Provide the (x, y) coordinate of the cell's center where the given text is located.  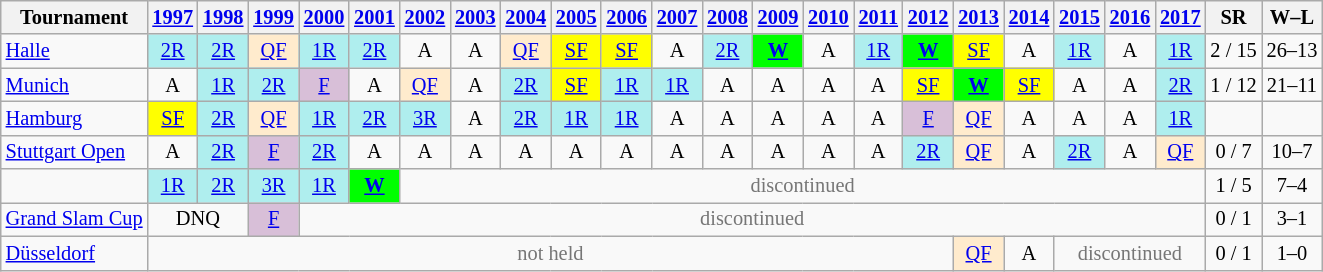
21–11 (1292, 85)
1998 (223, 17)
2000 (324, 17)
DNQ (198, 219)
2005 (576, 17)
26–13 (1292, 51)
2 / 15 (1234, 51)
Düsseldorf (74, 253)
2007 (677, 17)
2017 (1180, 17)
Hamburg (74, 118)
2012 (928, 17)
Grand Slam Cup (74, 219)
Tournament (74, 17)
1–0 (1292, 253)
10–7 (1292, 152)
2003 (475, 17)
2010 (828, 17)
2004 (526, 17)
1 / 5 (1234, 186)
2013 (978, 17)
W–L (1292, 17)
3–1 (1292, 219)
Munich (74, 85)
1 / 12 (1234, 85)
1999 (273, 17)
2001 (374, 17)
2015 (1079, 17)
2011 (878, 17)
2014 (1029, 17)
2009 (778, 17)
2016 (1130, 17)
2006 (626, 17)
Halle (74, 51)
Stuttgart Open (74, 152)
SR (1234, 17)
not held (550, 253)
2002 (425, 17)
7–4 (1292, 186)
2008 (727, 17)
1997 (172, 17)
0 / 7 (1234, 152)
